Pinpoint the cell where the given text exists, returning its (x, y) midpoint coordinate. 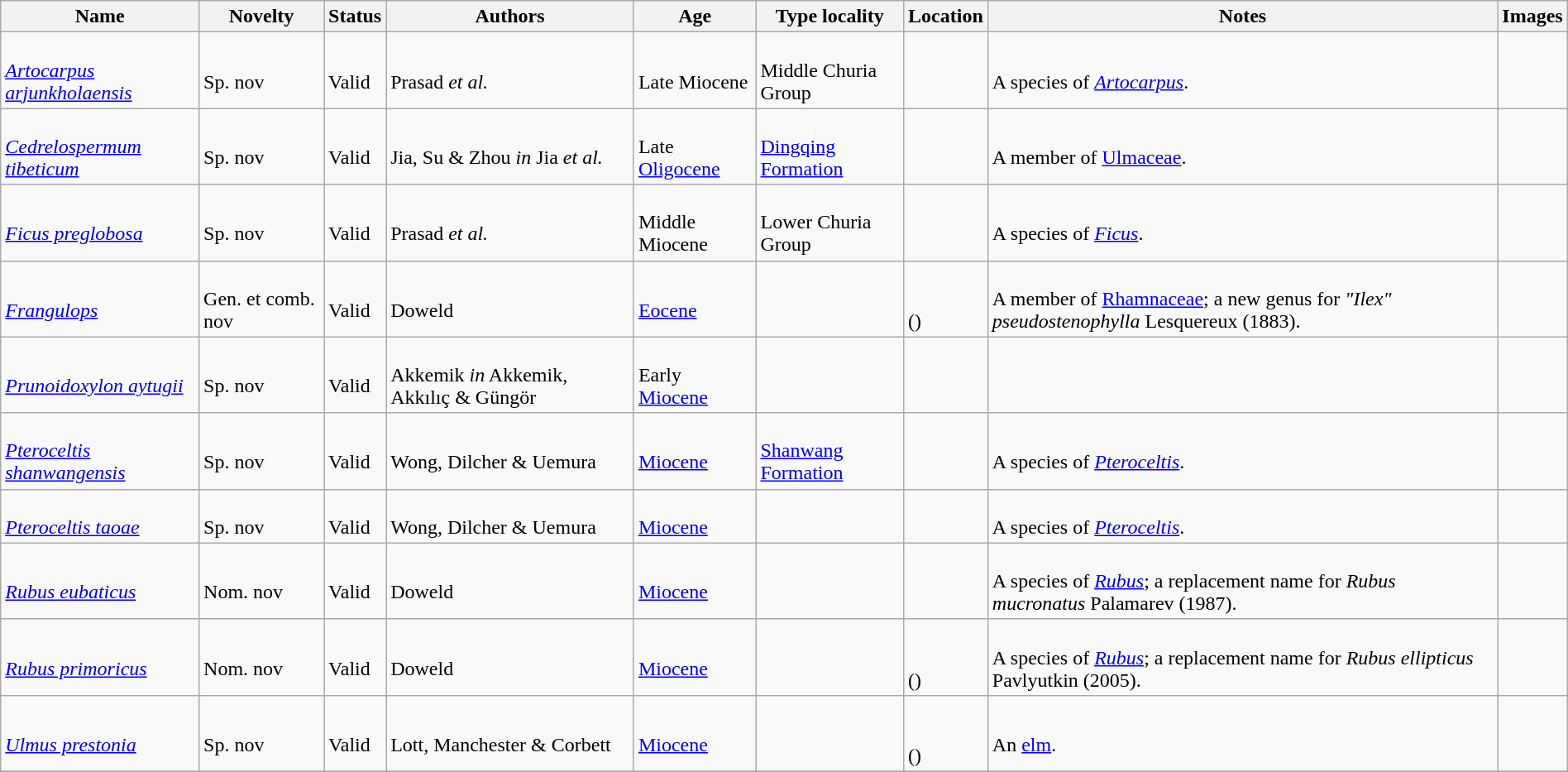
A species of Rubus; a replacement name for Rubus mucronatus Palamarev (1987). (1242, 581)
Age (695, 17)
Rubus eubaticus (100, 581)
Ulmus prestonia (100, 733)
A species of Rubus; a replacement name for Rubus ellipticus Pavlyutkin (2005). (1242, 657)
Shanwang Formation (830, 451)
Jia, Su & Zhou in Jia et al. (510, 146)
Early Miocene (695, 375)
Notes (1242, 17)
Type locality (830, 17)
A member of Rhamnaceae; a new genus for "Ilex" pseudostenophylla Lesquereux (1883). (1242, 299)
Name (100, 17)
Artocarpus arjunkholaensis (100, 70)
Status (356, 17)
Prunoidoxylon aytugii (100, 375)
Ficus preglobosa (100, 223)
Late Oligocene (695, 146)
Frangulops (100, 299)
A member of Ulmaceae. (1242, 146)
Rubus primoricus (100, 657)
Middle Miocene (695, 223)
Pteroceltis taoae (100, 516)
Novelty (261, 17)
An elm. (1242, 733)
Lott, Manchester & Corbett (510, 733)
Gen. et comb. nov (261, 299)
Eocene (695, 299)
Pteroceltis shanwangensis (100, 451)
Cedrelospermum tibeticum (100, 146)
A species of Ficus. (1242, 223)
Lower Churia Group (830, 223)
Location (946, 17)
Dingqing Formation (830, 146)
Authors (510, 17)
Akkemik in Akkemik, Akkılıç & Güngör (510, 375)
Middle Churia Group (830, 70)
Images (1532, 17)
Late Miocene (695, 70)
A species of Artocarpus. (1242, 70)
